Search for the cell housing the specified text and yield its [x, y] center coordinate. 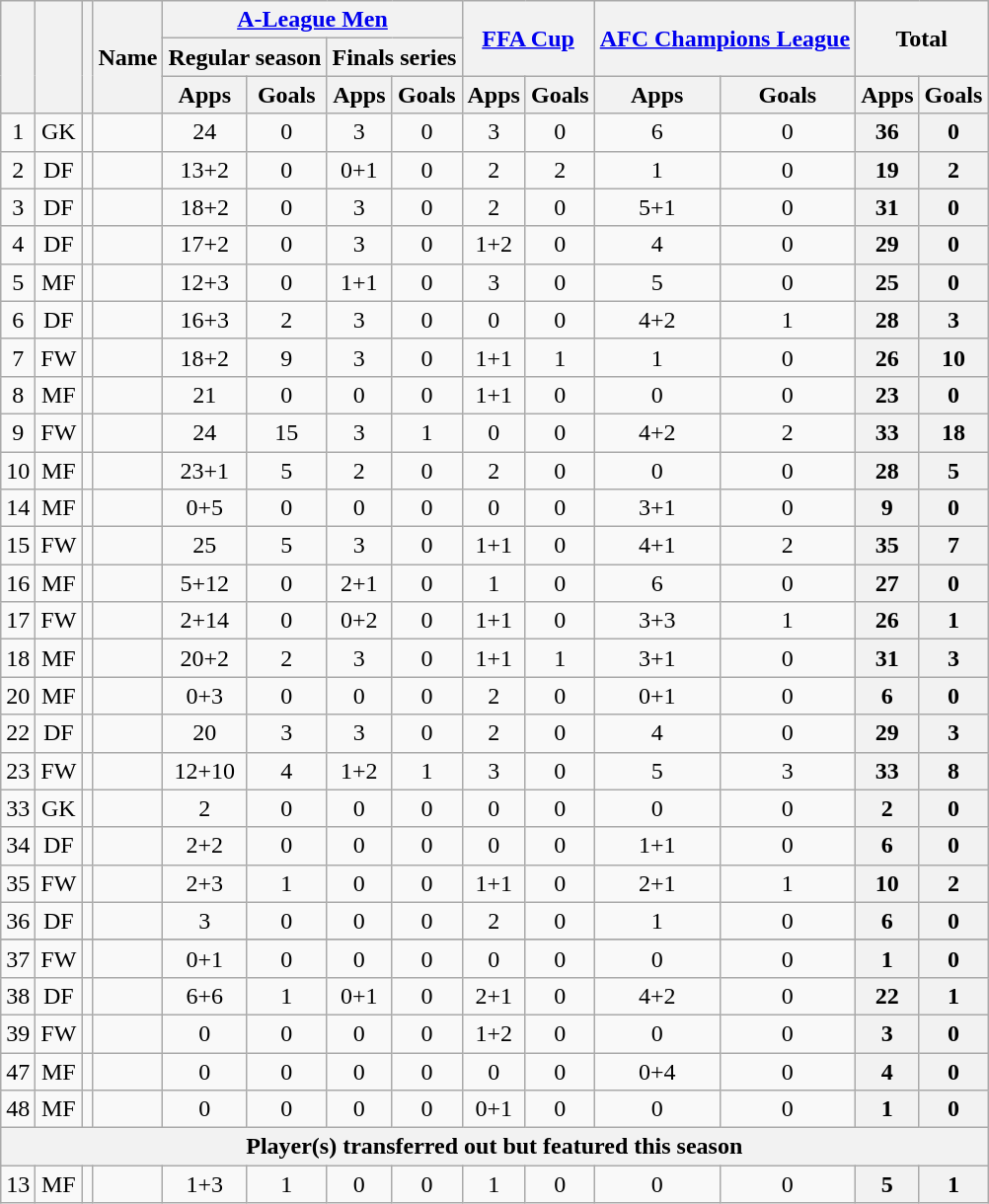
0+4 [657, 1071]
0+2 [359, 621]
16+3 [205, 320]
Player(s) transferred out but featured this season [494, 1147]
Total [922, 38]
FFA Cup [528, 38]
0+3 [205, 696]
47 [18, 1071]
13+2 [205, 170]
17 [18, 621]
20+2 [205, 658]
12+3 [205, 282]
2+14 [205, 621]
48 [18, 1109]
13 [18, 1184]
19 [887, 170]
6+6 [205, 996]
5+12 [205, 583]
12+10 [205, 771]
2+2 [205, 846]
1+3 [205, 1184]
5+1 [657, 207]
2+3 [205, 883]
17+2 [205, 245]
3+3 [657, 621]
Name [128, 57]
14 [18, 508]
37 [18, 958]
27 [887, 583]
4+1 [657, 546]
34 [18, 846]
38 [18, 996]
Regular season [245, 57]
AFC Champions League [724, 38]
16 [18, 583]
0+5 [205, 508]
23+1 [205, 471]
Finals series [395, 57]
39 [18, 1033]
21 [205, 395]
A-League Men [312, 20]
